Provide the [X, Y] coordinate of the cell's center where the given text is located.  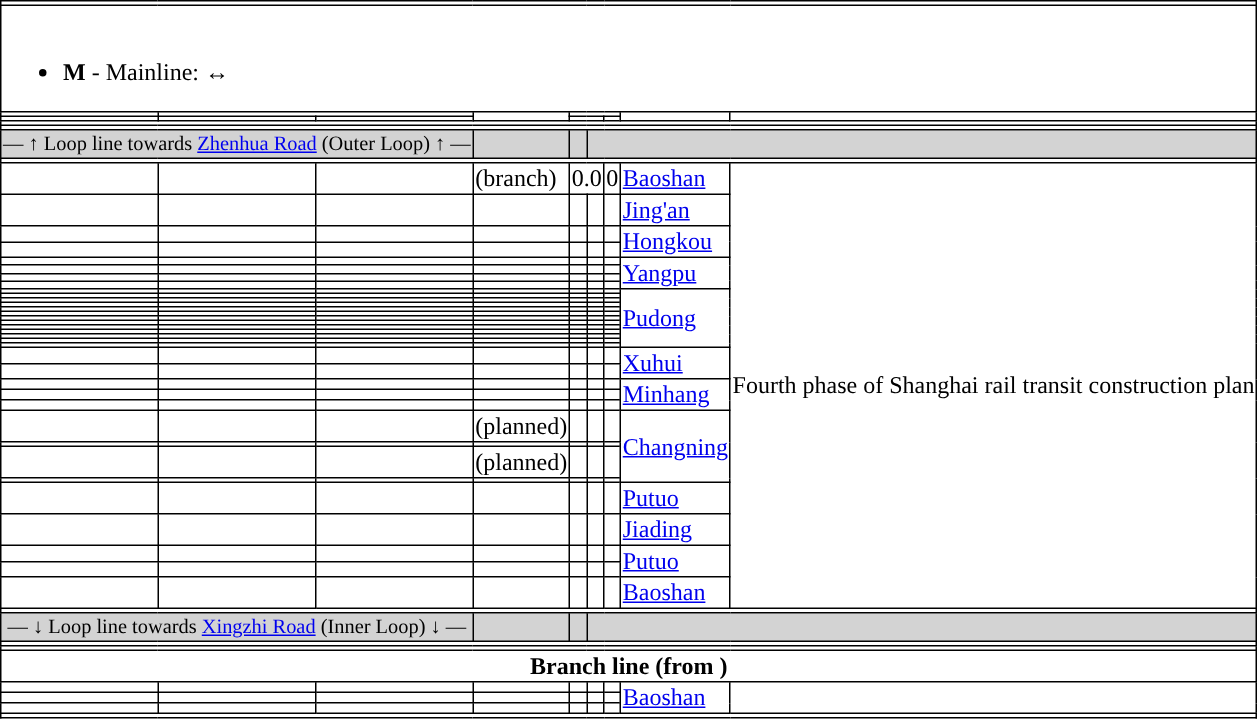
Yangpu [675, 273]
Changning [675, 446]
Xuhui [675, 363]
— ↓ Loop line towards Xingzhi Road (Inner Loop) ↓ — [237, 627]
Hongkou [675, 242]
Branch line (from ) [629, 666]
Fourth phase of Shanghai rail transit construction plan [993, 386]
Pudong [675, 318]
(branch) [521, 179]
Minhang [675, 395]
0.0 [586, 179]
M - Mainline: ↔ [629, 58]
— ↑ Loop line towards Zhenhua Road (Outer Loop) ↑ — [237, 144]
Jiading [675, 530]
0 [612, 179]
Jing'an [675, 210]
